Capture the cell that displays the provided text and extract its (X, Y) central coordinate. 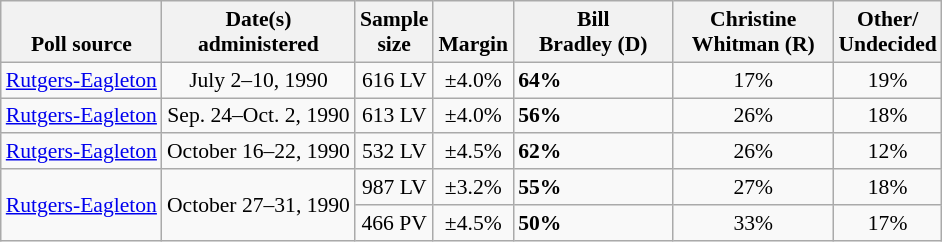
±3.2% (473, 187)
56% (593, 116)
October 16–22, 1990 (258, 152)
33% (753, 223)
55% (593, 187)
BillBradley (D) (593, 32)
Poll source (82, 32)
19% (887, 80)
64% (593, 80)
532 LV (394, 152)
Samplesize (394, 32)
12% (887, 152)
Date(s)administered (258, 32)
Sep. 24–Oct. 2, 1990 (258, 116)
613 LV (394, 116)
466 PV (394, 223)
50% (593, 223)
987 LV (394, 187)
62% (593, 152)
July 2–10, 1990 (258, 80)
Other/Undecided (887, 32)
October 27–31, 1990 (258, 204)
616 LV (394, 80)
27% (753, 187)
Margin (473, 32)
ChristineWhitman (R) (753, 32)
